Output the [x, y] coordinate of the center of the cell containing the given text.  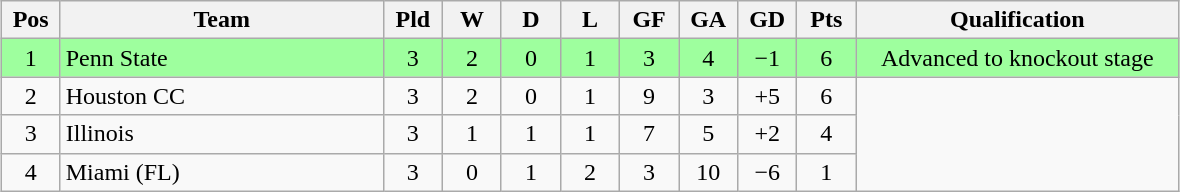
10 [708, 172]
Qualification [1018, 20]
−1 [768, 58]
Illinois [222, 134]
5 [708, 134]
Pld [412, 20]
D [530, 20]
Team [222, 20]
Miami (FL) [222, 172]
7 [650, 134]
GF [650, 20]
Advanced to knockout stage [1018, 58]
L [590, 20]
+5 [768, 96]
W [472, 20]
Penn State [222, 58]
+2 [768, 134]
−6 [768, 172]
Pts [826, 20]
Pos [30, 20]
GA [708, 20]
GD [768, 20]
9 [650, 96]
Houston CC [222, 96]
